From the cell containing the given text, extract its center point as (X, Y) coordinate. 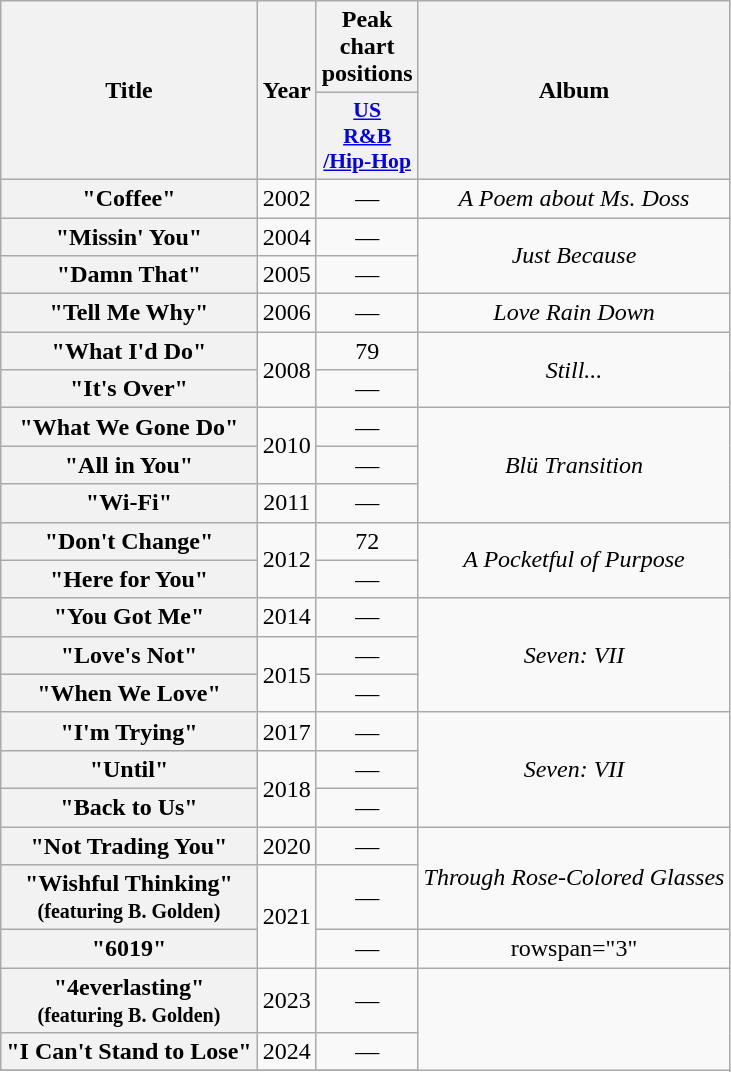
Love Rain Down (574, 313)
"Damn That" (129, 275)
"4everlasting"(featuring B. Golden) (129, 1000)
2021 (286, 916)
2014 (286, 617)
"Until" (129, 769)
"Coffee" (129, 198)
"6019" (129, 949)
Peak chart positions (367, 47)
2020 (286, 845)
"Here for You" (129, 579)
2023 (286, 1000)
2010 (286, 446)
"I Can't Stand to Lose" (129, 1052)
"You Got Me" (129, 617)
2015 (286, 674)
2005 (286, 275)
"All in You" (129, 465)
2006 (286, 313)
"It's Over" (129, 389)
"What I'd Do" (129, 351)
"Tell Me Why" (129, 313)
"Don't Change" (129, 541)
2008 (286, 370)
"Wishful Thinking"(featuring B. Golden) (129, 898)
2012 (286, 560)
2011 (286, 503)
USR&B/Hip-Hop (367, 136)
2018 (286, 788)
2024 (286, 1052)
"Not Trading You" (129, 845)
72 (367, 541)
79 (367, 351)
A Poem about Ms. Doss (574, 198)
Still... (574, 370)
2004 (286, 237)
2002 (286, 198)
"Back to Us" (129, 807)
"Missin' You" (129, 237)
"What We Gone Do" (129, 427)
Blü Transition (574, 465)
"I'm Trying" (129, 731)
Just Because (574, 256)
rowspan="3" (574, 949)
"When We Love" (129, 693)
"Love's Not" (129, 655)
2017 (286, 731)
Year (286, 90)
"Wi-Fi" (129, 503)
Title (129, 90)
Album (574, 90)
A Pocketful of Purpose (574, 560)
Through Rose-Colored Glasses (574, 878)
